Provide the [x, y] coordinate of the cell's center where the given text is located.  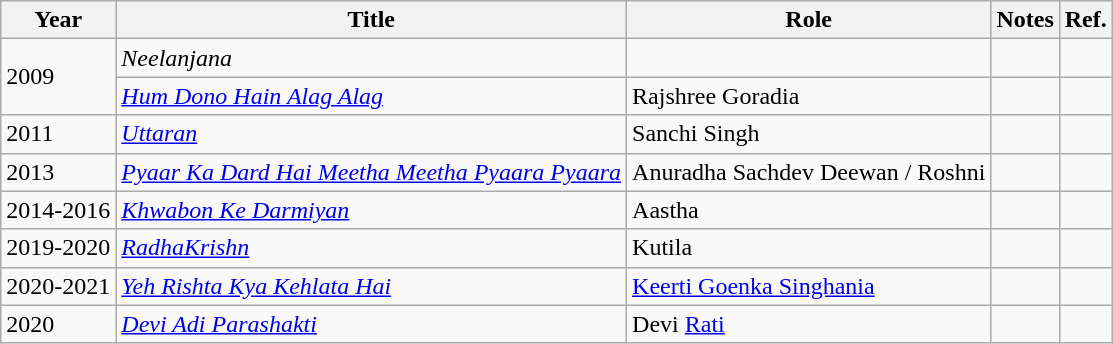
Yeh Rishta Kya Kehlata Hai [372, 286]
Devi Adi Parashakti [372, 324]
2020-2021 [58, 286]
Anuradha Sachdev Deewan / Roshni [809, 172]
Neelanjana [372, 58]
Role [809, 20]
2019-2020 [58, 248]
2011 [58, 134]
Rajshree Goradia [809, 96]
2020 [58, 324]
Khwabon Ke Darmiyan [372, 210]
Title [372, 20]
Pyaar Ka Dard Hai Meetha Meetha Pyaara Pyaara [372, 172]
2009 [58, 77]
Uttaran [372, 134]
Sanchi Singh [809, 134]
2013 [58, 172]
2014-2016 [58, 210]
Aastha [809, 210]
Kutila [809, 248]
Ref. [1086, 20]
RadhaKrishn [372, 248]
Devi Rati [809, 324]
Hum Dono Hain Alag Alag [372, 96]
Keerti Goenka Singhania [809, 286]
Year [58, 20]
Notes [1025, 20]
